Scan for the cell matching the given text and deliver its [X, Y] coordinate at center. 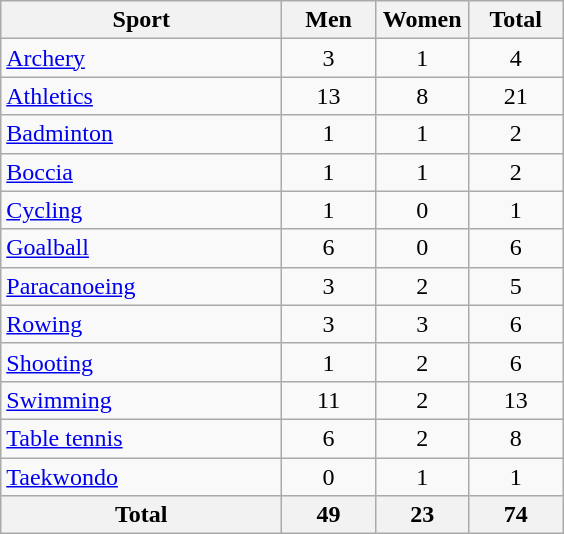
Shooting [142, 362]
Men [329, 20]
49 [329, 515]
Goalball [142, 248]
21 [516, 96]
Table tennis [142, 438]
Athletics [142, 96]
74 [516, 515]
11 [329, 400]
Cycling [142, 210]
Sport [142, 20]
Archery [142, 58]
Badminton [142, 134]
4 [516, 58]
Boccia [142, 172]
23 [422, 515]
Swimming [142, 400]
Rowing [142, 324]
Women [422, 20]
Paracanoeing [142, 286]
5 [516, 286]
Taekwondo [142, 477]
